For the text-containing cell, return its midpoint in [X, Y] coordinate format. 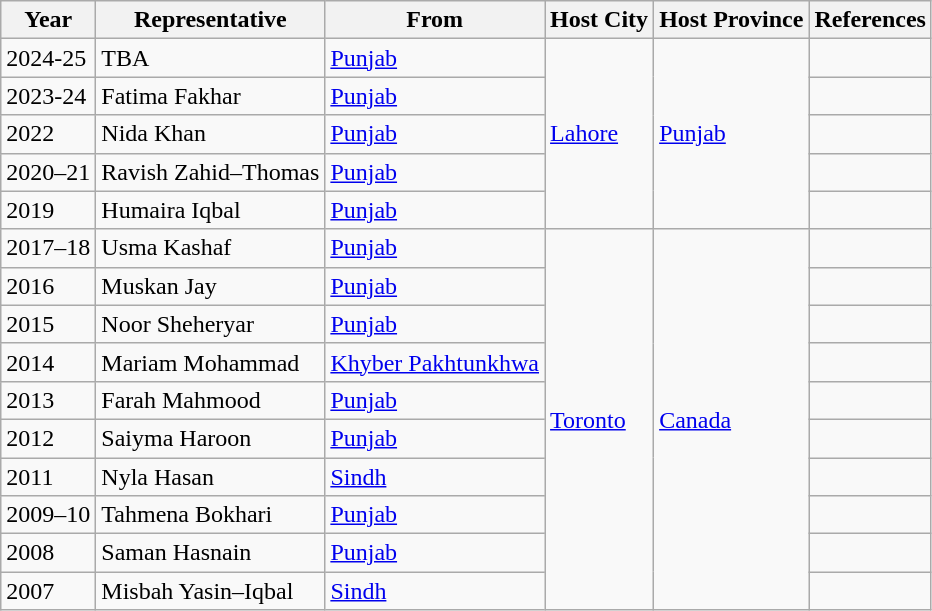
Nida Khan [210, 134]
2008 [48, 553]
From [435, 20]
Saman Hasnain [210, 553]
2007 [48, 591]
Representative [210, 20]
Humaira Iqbal [210, 210]
Misbah Yasin–Iqbal [210, 591]
2015 [48, 324]
2012 [48, 438]
2017–18 [48, 248]
2023-24 [48, 96]
Toronto [600, 420]
References [870, 20]
Usma Kashaf [210, 248]
2013 [48, 400]
2019 [48, 210]
Fatima Fakhar [210, 96]
Noor Sheheryar [210, 324]
Farah Mahmood [210, 400]
2022 [48, 134]
Ravish Zahid–Thomas [210, 172]
Canada [732, 420]
Mariam Mohammad [210, 362]
Saiyma Haroon [210, 438]
Year [48, 20]
Host City [600, 20]
Lahore [600, 134]
2016 [48, 286]
Nyla Hasan [210, 477]
Tahmena Bokhari [210, 515]
TBA [210, 58]
Muskan Jay [210, 286]
2024-25 [48, 58]
2011 [48, 477]
Host Province [732, 20]
2009–10 [48, 515]
2020–21 [48, 172]
Khyber Pakhtunkhwa [435, 362]
2014 [48, 362]
